Capture the cell that displays the provided text and extract its (x, y) central coordinate. 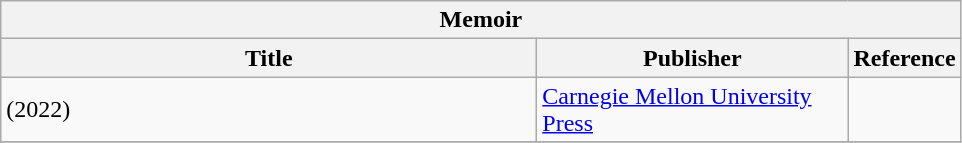
Carnegie Mellon University Press (692, 110)
Title (269, 58)
Reference (904, 58)
Publisher (692, 58)
(2022) (269, 110)
Memoir (481, 20)
